Scan for the cell matching the given text and deliver its (X, Y) coordinate at center. 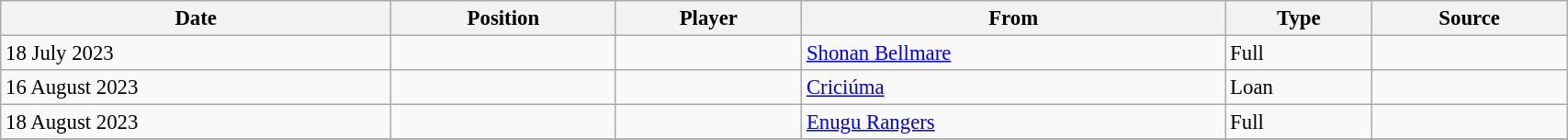
Type (1299, 18)
Enugu Rangers (1014, 122)
Criciúma (1014, 87)
18 August 2023 (197, 122)
18 July 2023 (197, 53)
Loan (1299, 87)
Player (709, 18)
Date (197, 18)
From (1014, 18)
Source (1470, 18)
Shonan Bellmare (1014, 53)
Position (503, 18)
16 August 2023 (197, 87)
